Extract the (x, y) coordinate from the center of the cell holding the provided text.  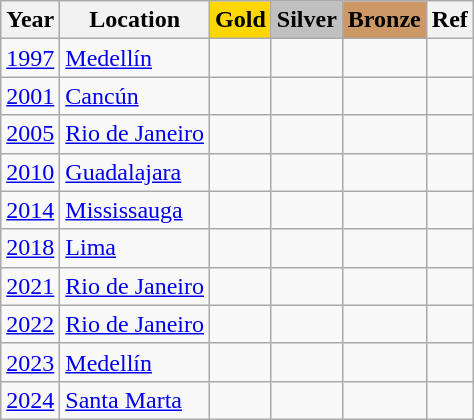
Mississauga (135, 210)
Santa Marta (135, 400)
2023 (30, 362)
Guadalajara (135, 172)
Ref (450, 20)
Bronze (384, 20)
2022 (30, 324)
2024 (30, 400)
2001 (30, 96)
1997 (30, 58)
2021 (30, 286)
Silver (306, 20)
Cancún (135, 96)
2018 (30, 248)
Gold (241, 20)
Year (30, 20)
Location (135, 20)
2005 (30, 134)
Lima (135, 248)
2010 (30, 172)
2014 (30, 210)
